Search for the cell housing the specified text and yield its (x, y) center coordinate. 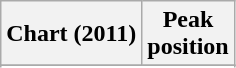
Peakposition (188, 34)
Chart (2011) (72, 34)
